From the cell containing the given text, extract its center point as [x, y] coordinate. 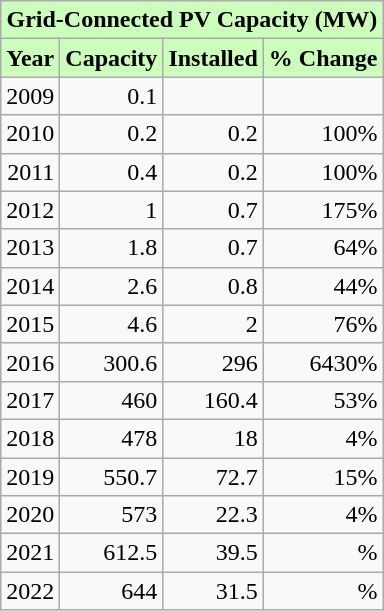
550.7 [112, 477]
2 [213, 324]
6430% [323, 362]
22.3 [213, 515]
2010 [30, 134]
2018 [30, 438]
2.6 [112, 286]
2017 [30, 400]
0.1 [112, 96]
Grid-Connected PV Capacity (MW) [192, 20]
2021 [30, 553]
Year [30, 58]
2011 [30, 172]
15% [323, 477]
2020 [30, 515]
300.6 [112, 362]
2016 [30, 362]
612.5 [112, 553]
2015 [30, 324]
76% [323, 324]
478 [112, 438]
4.6 [112, 324]
460 [112, 400]
64% [323, 248]
39.5 [213, 553]
Capacity [112, 58]
0.8 [213, 286]
2012 [30, 210]
% Change [323, 58]
175% [323, 210]
2019 [30, 477]
296 [213, 362]
44% [323, 286]
53% [323, 400]
573 [112, 515]
0.4 [112, 172]
1.8 [112, 248]
1 [112, 210]
2014 [30, 286]
72.7 [213, 477]
2022 [30, 591]
18 [213, 438]
644 [112, 591]
31.5 [213, 591]
160.4 [213, 400]
Installed [213, 58]
2013 [30, 248]
2009 [30, 96]
